Capture the cell that displays the provided text and extract its [x, y] central coordinate. 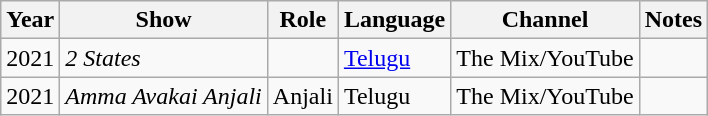
2 States [164, 58]
Amma Avakai Anjali [164, 96]
Role [302, 20]
Year [30, 20]
Channel [545, 20]
Show [164, 20]
Notes [673, 20]
Language [394, 20]
Anjali [302, 96]
